Extract the (x, y) coordinate from the center of the cell holding the provided text.  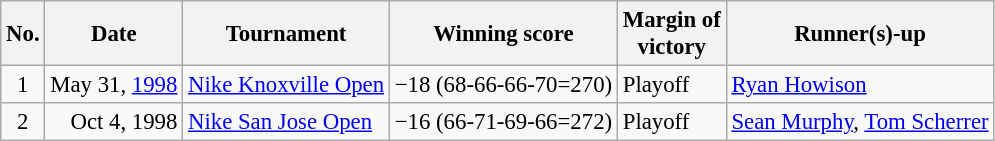
Winning score (503, 34)
No. (23, 34)
−18 (68-66-66-70=270) (503, 85)
Ryan Howison (860, 85)
Runner(s)-up (860, 34)
Margin ofvictory (672, 34)
May 31, 1998 (114, 85)
2 (23, 122)
Date (114, 34)
Oct 4, 1998 (114, 122)
1 (23, 85)
Nike Knoxville Open (286, 85)
Tournament (286, 34)
−16 (66-71-69-66=272) (503, 122)
Nike San Jose Open (286, 122)
Sean Murphy, Tom Scherrer (860, 122)
